Find where the given text appears and provide that cell's center as (X, Y) coordinate. 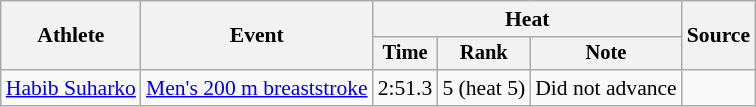
Heat (528, 19)
Note (606, 54)
Source (718, 36)
Time (406, 54)
Athlete (71, 36)
Rank (484, 54)
Habib Suharko (71, 88)
2:51.3 (406, 88)
Men's 200 m breaststroke (257, 88)
5 (heat 5) (484, 88)
Did not advance (606, 88)
Event (257, 36)
